Locate the cell with the specified text and output its (X, Y) center coordinate. 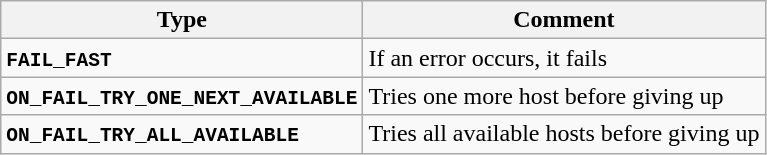
Comment (564, 20)
ON_FAIL_TRY_ALL_AVAILABLE (182, 134)
FAIL_FAST (182, 58)
Tries all available hosts before giving up (564, 134)
If an error occurs, it fails (564, 58)
Tries one more host before giving up (564, 96)
Type (182, 20)
ON_FAIL_TRY_ONE_NEXT_AVAILABLE (182, 96)
